Detect which cell encompasses the target text, then output its [x, y] center coordinate. 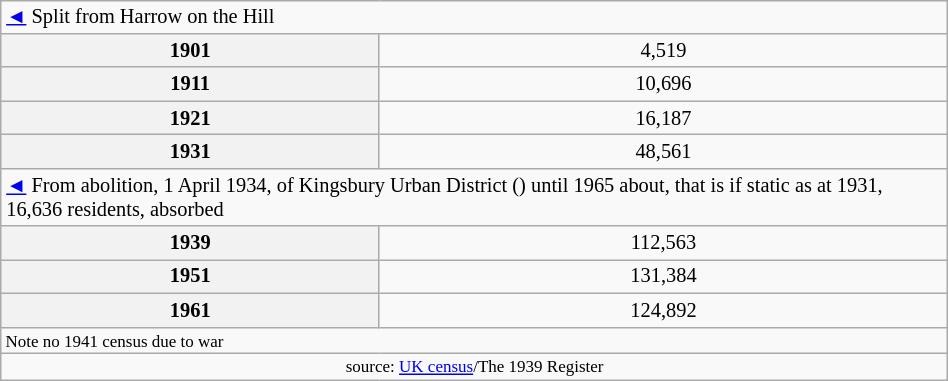
112,563 [664, 243]
1921 [190, 118]
124,892 [664, 310]
48,561 [664, 152]
1901 [190, 51]
10,696 [664, 84]
Note no 1941 census due to war [474, 340]
1911 [190, 84]
1951 [190, 277]
131,384 [664, 277]
source: UK census/The 1939 Register [474, 366]
1939 [190, 243]
16,187 [664, 118]
1931 [190, 152]
◄ From abolition, 1 April 1934, of Kingsbury Urban District () until 1965 about, that is if static as at 1931, 16,636 residents, absorbed [474, 197]
4,519 [664, 51]
◄ Split from Harrow on the Hill [474, 17]
1961 [190, 310]
